Output the (x, y) coordinate of the center of the cell containing the given text.  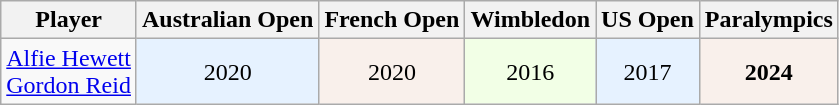
2017 (648, 72)
2016 (530, 72)
Alfie Hewett Gordon Reid (69, 72)
French Open (392, 20)
2024 (768, 72)
US Open (648, 20)
Wimbledon (530, 20)
Australian Open (227, 20)
Player (69, 20)
Paralympics (768, 20)
